Determine the (X, Y) coordinate at the center of the cell enclosing the given text.  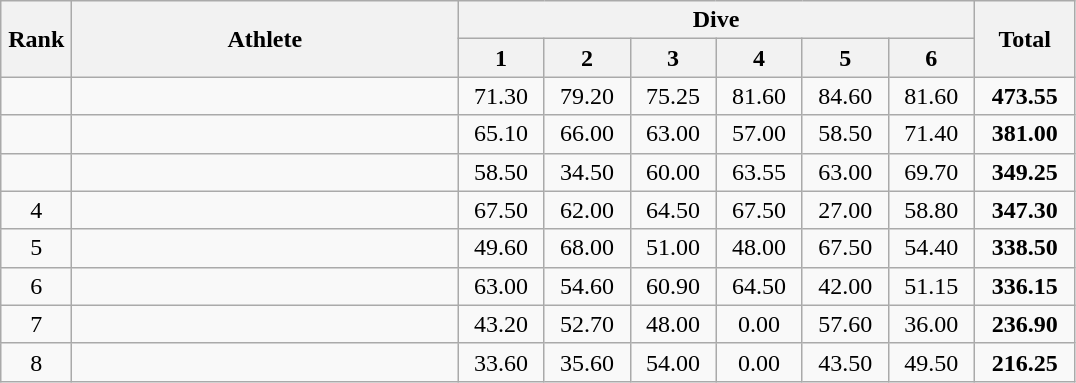
8 (36, 362)
7 (36, 324)
338.50 (1024, 248)
71.30 (501, 96)
42.00 (845, 286)
347.30 (1024, 210)
79.20 (587, 96)
58.80 (931, 210)
34.50 (587, 172)
33.60 (501, 362)
49.60 (501, 248)
381.00 (1024, 134)
Dive (716, 20)
52.70 (587, 324)
27.00 (845, 210)
54.40 (931, 248)
63.55 (759, 172)
57.00 (759, 134)
69.70 (931, 172)
Rank (36, 39)
54.00 (673, 362)
43.50 (845, 362)
60.00 (673, 172)
216.25 (1024, 362)
62.00 (587, 210)
57.60 (845, 324)
84.60 (845, 96)
473.55 (1024, 96)
66.00 (587, 134)
71.40 (931, 134)
60.90 (673, 286)
49.50 (931, 362)
75.25 (673, 96)
36.00 (931, 324)
Athlete (265, 39)
54.60 (587, 286)
349.25 (1024, 172)
Total (1024, 39)
35.60 (587, 362)
65.10 (501, 134)
2 (587, 58)
68.00 (587, 248)
51.00 (673, 248)
236.90 (1024, 324)
1 (501, 58)
336.15 (1024, 286)
51.15 (931, 286)
3 (673, 58)
43.20 (501, 324)
